Scan for the cell matching the given text and deliver its [x, y] coordinate at center. 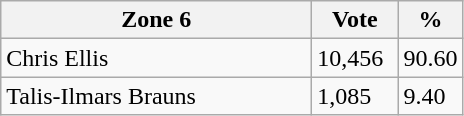
1,085 [355, 96]
90.60 [430, 58]
% [430, 20]
10,456 [355, 58]
Zone 6 [156, 20]
Talis-Ilmars Brauns [156, 96]
Vote [355, 20]
9.40 [430, 96]
Chris Ellis [156, 58]
